Scan for the cell matching the given text and deliver its [X, Y] coordinate at center. 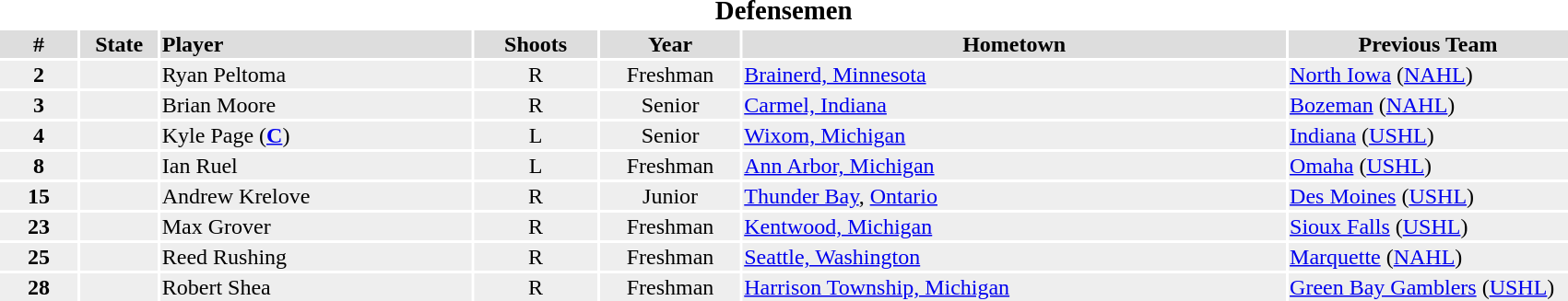
15 [39, 196]
25 [39, 257]
Wixom, Michigan [1014, 135]
Year [669, 44]
Hometown [1014, 44]
3 [39, 105]
8 [39, 166]
Seattle, Washington [1014, 257]
Player [315, 44]
Indiana (USHL) [1429, 135]
Ian Ruel [315, 166]
4 [39, 135]
2 [39, 75]
Ann Arbor, Michigan [1014, 166]
State [119, 44]
28 [39, 287]
Ryan Peltoma [315, 75]
Carmel, Indiana [1014, 105]
# [39, 44]
Robert Shea [315, 287]
Reed Rushing [315, 257]
Kentwood, Michigan [1014, 226]
North Iowa (NAHL) [1429, 75]
Bozeman (NAHL) [1429, 105]
Thunder Bay, Ontario [1014, 196]
Kyle Page (C) [315, 135]
Omaha (USHL) [1429, 166]
23 [39, 226]
Brian Moore [315, 105]
Green Bay Gamblers (USHL) [1429, 287]
Junior [669, 196]
Andrew Krelove [315, 196]
Shoots [536, 44]
Brainerd, Minnesota [1014, 75]
Marquette (NAHL) [1429, 257]
Harrison Township, Michigan [1014, 287]
Previous Team [1429, 44]
Max Grover [315, 226]
Des Moines (USHL) [1429, 196]
Sioux Falls (USHL) [1429, 226]
